Determine the [X, Y] coordinate at the center of the cell enclosing the given text.  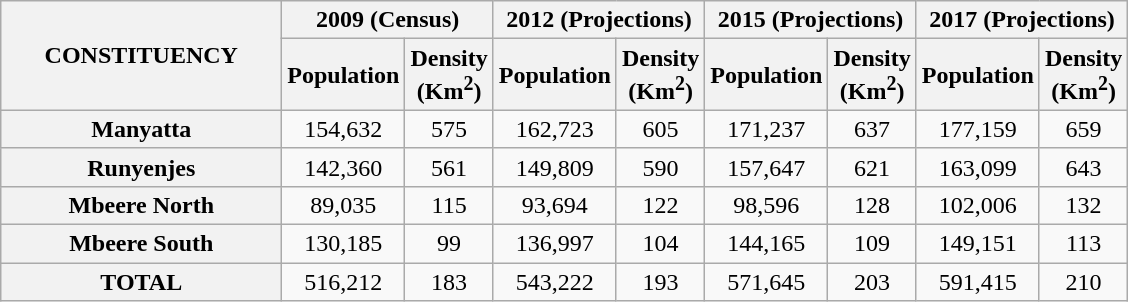
89,035 [344, 205]
2009 (Census) [388, 20]
605 [660, 129]
157,647 [766, 167]
590 [660, 167]
162,723 [554, 129]
154,632 [344, 129]
149,809 [554, 167]
210 [1083, 282]
203 [872, 282]
99 [449, 244]
CONSTITUENCY [142, 56]
Mbeere North [142, 205]
575 [449, 129]
109 [872, 244]
Runyenjes [142, 167]
122 [660, 205]
193 [660, 282]
2012 (Projections) [599, 20]
591,415 [978, 282]
93,694 [554, 205]
2017 (Projections) [1022, 20]
543,222 [554, 282]
Mbeere South [142, 244]
571,645 [766, 282]
130,185 [344, 244]
136,997 [554, 244]
177,159 [978, 129]
2015 (Projections) [811, 20]
113 [1083, 244]
142,360 [344, 167]
171,237 [766, 129]
104 [660, 244]
115 [449, 205]
144,165 [766, 244]
561 [449, 167]
183 [449, 282]
621 [872, 167]
Manyatta [142, 129]
659 [1083, 129]
98,596 [766, 205]
132 [1083, 205]
163,099 [978, 167]
643 [1083, 167]
516,212 [344, 282]
102,006 [978, 205]
TOTAL [142, 282]
128 [872, 205]
637 [872, 129]
149,151 [978, 244]
